Scan for the cell matching the given text and deliver its (X, Y) coordinate at center. 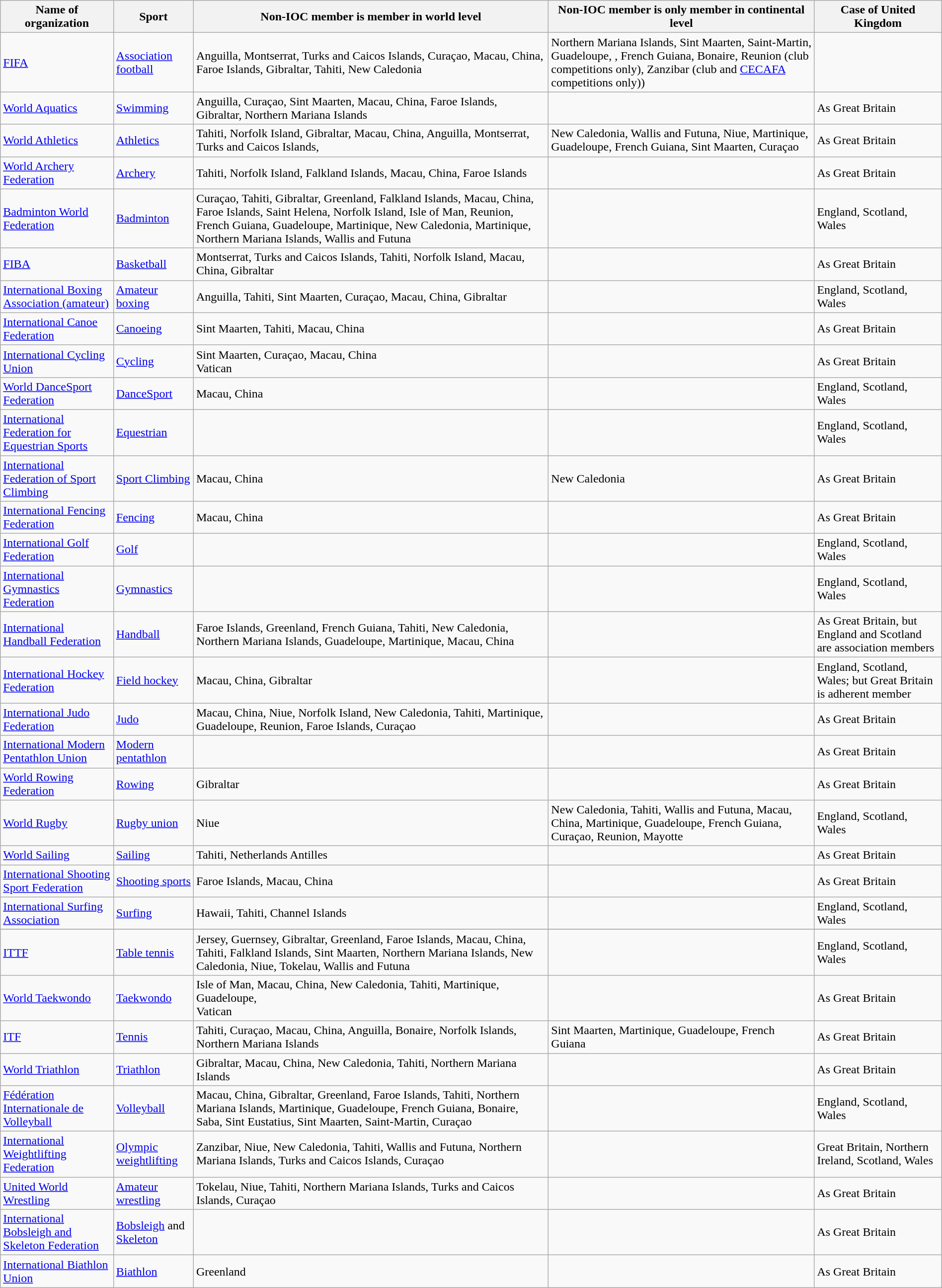
Rowing (153, 784)
Surfing (153, 913)
Biathlon (153, 1271)
Badminton World Federation (57, 219)
Anguilla, Montserrat, Turks and Caicos Islands, Curaçao, Macau, China, Faroe Islands, Gibraltar, Tahiti, New Caledonia (371, 63)
Gibraltar, Macau, China, New Caledonia, Tahiti, Northern Mariana Islands (371, 1069)
Non-IOC member is only member in continental level (682, 17)
Greenland (371, 1271)
Zanzibar, Niue, New Caledonia, Tahiti, Wallis and Futuna, Northern Mariana Islands, Turks and Caicos Islands, Curaçao (371, 1154)
Taekwondo (153, 998)
World Athletics (57, 140)
Golf (153, 550)
International Golf Federation (57, 550)
International Canoe Federation (57, 329)
Niue (371, 823)
International Hockey Federation (57, 680)
Sint Maarten, Tahiti, Macau, China (371, 329)
DanceSport (153, 394)
World Taekwondo (57, 998)
Sport (153, 17)
Faroe Islands, Macau, China (371, 881)
England, Scotland, Wales; but Great Britain is adherent member (878, 680)
Tahiti, Norfolk Island, Gibraltar, Macau, China, Anguilla, Montserrat, Turks and Caicos Islands, (371, 140)
International Federation of Sport Climbing (57, 478)
FIFA (57, 63)
Bobsleigh and Skeleton (153, 1232)
Cycling (153, 361)
International Bobsleigh and Skeleton Federation (57, 1232)
Association football (153, 63)
Tahiti, Norfolk Island, Falkland Islands, Macau, China, Faroe Islands (371, 173)
World DanceSport Federation (57, 394)
Sint Maarten, Curaçao, Macau, China Vatican (371, 361)
Gibraltar (371, 784)
Sport Climbing (153, 478)
Gymnastics (153, 589)
Amateur boxing (153, 296)
Judo (153, 720)
Anguilla, Tahiti, Sint Maarten, Curaçao, Macau, China, Gibraltar (371, 296)
International Biathlon Union (57, 1271)
International Shooting Sport Federation (57, 881)
Name of organization (57, 17)
International Federation for Equestrian Sports (57, 432)
Volleyball (153, 1109)
World Aquatics (57, 108)
International Gymnastics Federation (57, 589)
World Sailing (57, 855)
New Caledonia, Wallis and Futuna, Niue, Martinique, Guadeloupe, French Guiana, Sint Maarten, Curaçao (682, 140)
United World Wrestling (57, 1194)
Sint Maarten, Martinique, Guadeloupe, French Guiana (682, 1037)
Athletics (153, 140)
FIBA (57, 264)
Macau, China, Gibraltar (371, 680)
Shooting sports (153, 881)
International Fencing Federation (57, 518)
International Judo Federation (57, 720)
ITF (57, 1037)
Faroe Islands, Greenland, French Guiana, Tahiti, New Caledonia, Northern Mariana Islands, Guadeloupe, Martinique, Macau, China (371, 635)
Hawaii, Tahiti, Channel Islands (371, 913)
World Rugby (57, 823)
Tahiti, Curaçao, Macau, China, Anguilla, Bonaire, Norfolk Islands, Northern Mariana Islands (371, 1037)
Swimming (153, 108)
Archery (153, 173)
Equestrian (153, 432)
Non-IOC member is member in world level (371, 17)
Canoeing (153, 329)
International Handball Federation (57, 635)
Rugby union (153, 823)
Tahiti, Netherlands Antilles (371, 855)
World Rowing Federation (57, 784)
New Caledonia (682, 478)
International Cycling Union (57, 361)
Handball (153, 635)
Isle of Man, Macau, China, New Caledonia, Tahiti, Martinique, Guadeloupe, Vatican (371, 998)
Macau, China, Niue, Norfolk Island, New Caledonia, Tahiti, Martinique, Guadeloupe, Reunion, Faroe Islands, Curaçao (371, 720)
World Triathlon (57, 1069)
World Archery Federation (57, 173)
Montserrat, Turks and Caicos Islands, Tahiti, Norfolk Island, Macau, China, Gibraltar (371, 264)
Olympic weightlifting (153, 1154)
Table tennis (153, 952)
Amateur wrestling (153, 1194)
Modern pentathlon (153, 751)
Triathlon (153, 1069)
Great Britain, Northern Ireland, Scotland, Wales (878, 1154)
International Boxing Association (amateur) (57, 296)
Sailing (153, 855)
International Weightlifting Federation (57, 1154)
Case of United Kingdom (878, 17)
Tennis (153, 1037)
Anguilla, Curaçao, Sint Maarten, Macau, China, Faroe Islands, Gibraltar, Northern Mariana Islands (371, 108)
Badminton (153, 219)
Fencing (153, 518)
Fédération Internationale de Volleyball (57, 1109)
New Caledonia, Tahiti, Wallis and Futuna, Macau, China, Martinique, Guadeloupe, French Guiana, Curaçao, Reunion, Mayotte (682, 823)
International Surfing Association (57, 913)
ITTF (57, 952)
Basketball (153, 264)
Field hockey (153, 680)
Tokelau, Niue, Tahiti, Northern Mariana Islands, Turks and Caicos Islands, Curaçao (371, 1194)
As Great Britain, but England and Scotland are association members (878, 635)
International Modern Pentathlon Union (57, 751)
